Output the (x, y) coordinate of the center of the cell containing the given text.  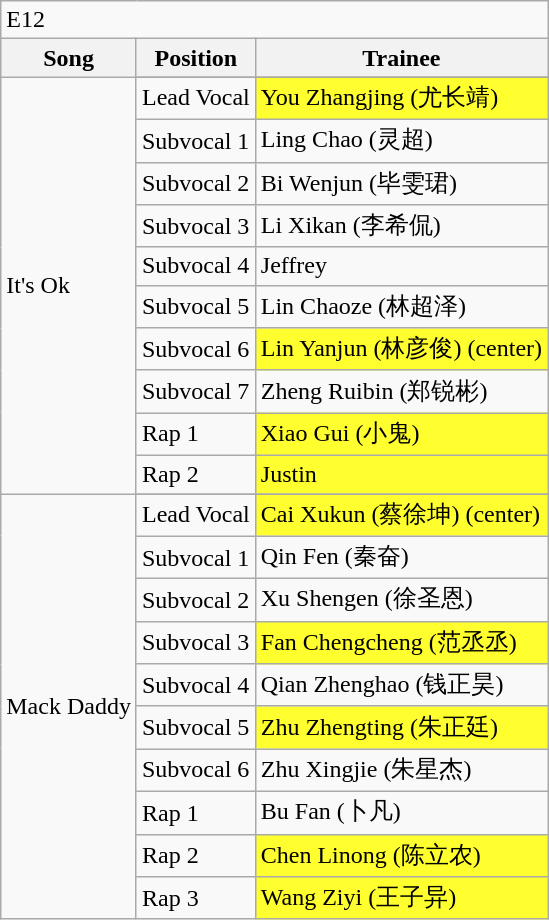
Subvocal 7 (196, 392)
Song (69, 58)
Rap 3 (196, 898)
Ling Chao (灵超) (401, 140)
Lin Chaoze (林超泽) (401, 306)
You Zhangjing (尤长靖) (401, 98)
Jeffrey (401, 266)
Position (196, 58)
Chen Linong (陈立农) (401, 856)
E12 (274, 20)
Zhu Zhengting (朱正廷) (401, 728)
Lin Yanjun (林彦俊) (center) (401, 350)
Zhu Xingjie (朱星杰) (401, 770)
Qin Fen (秦奋) (401, 558)
Trainee (401, 58)
Mack Daddy (69, 707)
Qian Zhenghao (钱正昊) (401, 686)
Xiao Gui (小鬼) (401, 434)
Bi Wenjun (毕雯珺) (401, 184)
Xu Shengen (徐圣恩) (401, 600)
Zheng Ruibin (郑锐彬) (401, 392)
Li Xikan (李希侃) (401, 226)
It's Ok (69, 286)
Wang Ziyi (王子异) (401, 898)
Cai Xukun (蔡徐坤) (center) (401, 516)
Bu Fan (卜凡) (401, 812)
Fan Chengcheng (范丞丞) (401, 642)
Justin (401, 474)
